Capture the cell that displays the provided text and extract its [x, y] central coordinate. 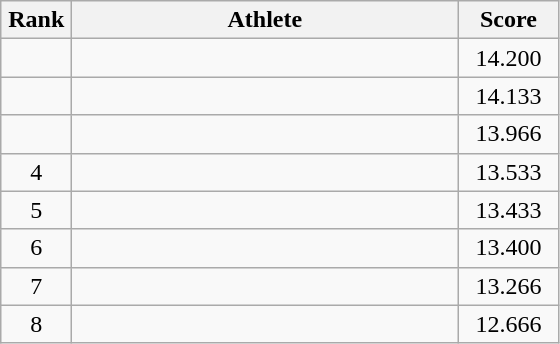
13.966 [508, 134]
Athlete [265, 20]
5 [36, 210]
Rank [36, 20]
7 [36, 286]
13.533 [508, 172]
12.666 [508, 324]
14.133 [508, 96]
6 [36, 248]
13.433 [508, 210]
13.266 [508, 286]
8 [36, 324]
13.400 [508, 248]
4 [36, 172]
Score [508, 20]
14.200 [508, 58]
